Capture the cell that displays the provided text and extract its (X, Y) central coordinate. 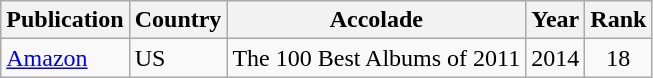
Year (556, 20)
2014 (556, 58)
Publication (65, 20)
Accolade (376, 20)
Country (178, 20)
Rank (618, 20)
US (178, 58)
The 100 Best Albums of 2011 (376, 58)
Amazon (65, 58)
18 (618, 58)
